Pinpoint the cell where the given text exists, returning its [x, y] midpoint coordinate. 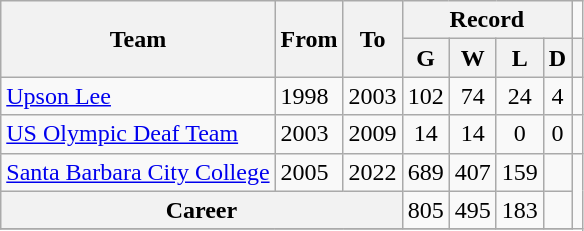
2009 [372, 134]
W [472, 58]
2005 [309, 172]
24 [520, 96]
L [520, 58]
To [372, 39]
495 [472, 210]
74 [472, 96]
407 [472, 172]
102 [426, 96]
159 [520, 172]
Record [487, 20]
805 [426, 210]
D [557, 58]
Career [202, 210]
G [426, 58]
US Olympic Deaf Team [138, 134]
Santa Barbara City College [138, 172]
689 [426, 172]
Upson Lee [138, 96]
Team [138, 39]
183 [520, 210]
From [309, 39]
4 [557, 96]
2022 [372, 172]
1998 [309, 96]
